From the cell containing the given text, extract its center point as (X, Y) coordinate. 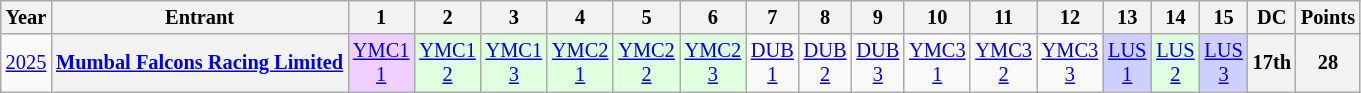
YMC12 (447, 63)
15 (1223, 17)
7 (772, 17)
YMC13 (514, 63)
YMC11 (381, 63)
YMC32 (1003, 63)
LUS1 (1127, 63)
Mumbal Falcons Racing Limited (200, 63)
13 (1127, 17)
12 (1070, 17)
DUB3 (878, 63)
4 (580, 17)
14 (1175, 17)
11 (1003, 17)
DUB1 (772, 63)
DC (1272, 17)
YMC22 (646, 63)
6 (713, 17)
17th (1272, 63)
YMC23 (713, 63)
1 (381, 17)
10 (937, 17)
5 (646, 17)
3 (514, 17)
LUS2 (1175, 63)
28 (1328, 63)
9 (878, 17)
YMC31 (937, 63)
Year (26, 17)
Points (1328, 17)
DUB2 (826, 63)
8 (826, 17)
LUS3 (1223, 63)
2 (447, 17)
YMC21 (580, 63)
Entrant (200, 17)
2025 (26, 63)
YMC33 (1070, 63)
